Extract the (X, Y) coordinate from the center of the cell holding the provided text.  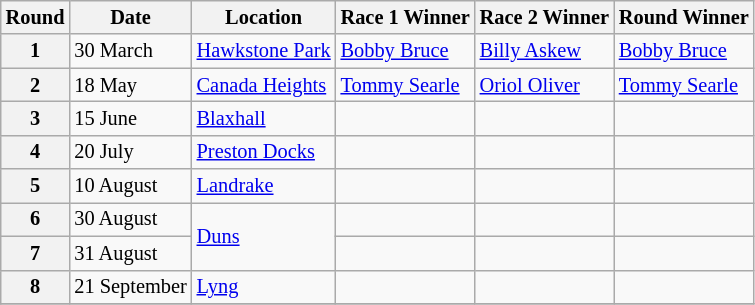
Date (130, 17)
2 (36, 85)
30 August (130, 219)
Race 2 Winner (544, 17)
Hawkstone Park (264, 51)
Round (36, 17)
8 (36, 287)
30 March (130, 51)
15 June (130, 118)
6 (36, 219)
Location (264, 17)
Preston Docks (264, 152)
31 August (130, 253)
Blaxhall (264, 118)
1 (36, 51)
Landrake (264, 186)
Oriol Oliver (544, 85)
7 (36, 253)
3 (36, 118)
21 September (130, 287)
Round Winner (684, 17)
Billy Askew (544, 51)
4 (36, 152)
Lyng (264, 287)
10 August (130, 186)
Duns (264, 236)
18 May (130, 85)
5 (36, 186)
20 July (130, 152)
Race 1 Winner (406, 17)
Canada Heights (264, 85)
